Identify which cell holds the provided text, then report its (x, y) central coordinate. 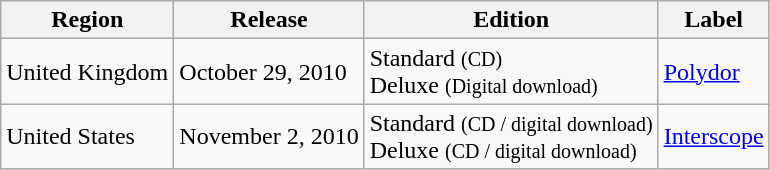
Edition (511, 20)
Standard (CD)Deluxe (Digital download) (511, 72)
Polydor (714, 72)
October 29, 2010 (269, 72)
Interscope (714, 136)
United Kingdom (88, 72)
Region (88, 20)
United States (88, 136)
Release (269, 20)
Standard (CD / digital download)Deluxe (CD / digital download) (511, 136)
November 2, 2010 (269, 136)
Label (714, 20)
